Identify which cell holds the provided text, then report its (x, y) central coordinate. 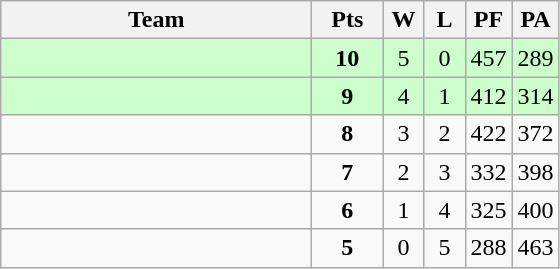
288 (488, 248)
9 (348, 96)
7 (348, 172)
314 (536, 96)
457 (488, 58)
422 (488, 134)
Team (156, 20)
332 (488, 172)
325 (488, 210)
400 (536, 210)
PF (488, 20)
398 (536, 172)
289 (536, 58)
463 (536, 248)
372 (536, 134)
8 (348, 134)
L (444, 20)
10 (348, 58)
PA (536, 20)
412 (488, 96)
6 (348, 210)
W (404, 20)
Pts (348, 20)
